Capture the cell that displays the provided text and extract its [X, Y] central coordinate. 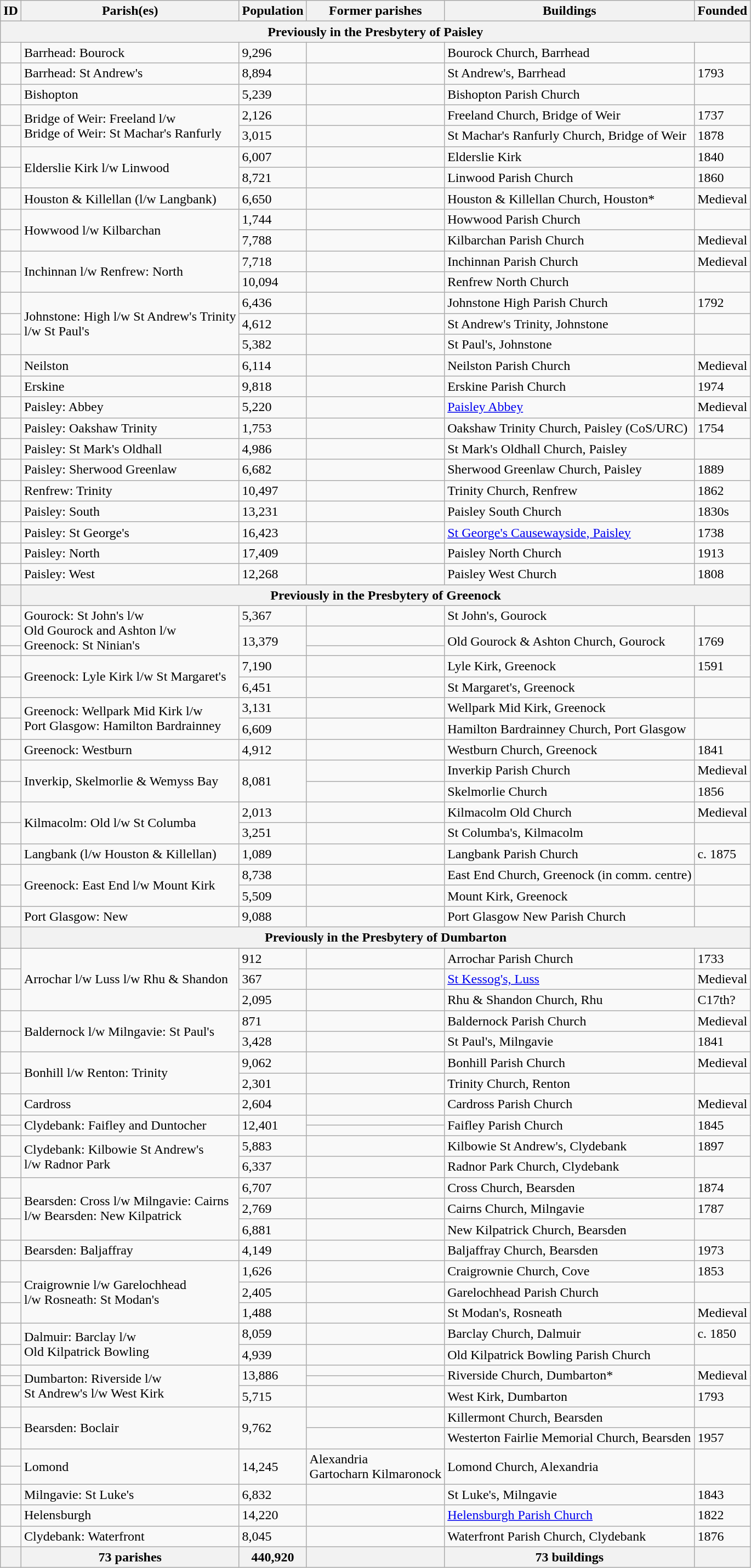
Waterfront Parish Church, Clydebank [570, 1536]
Trinity Church, Renton [570, 1084]
East End Church, Greenock (in comm. centre) [570, 875]
13,379 [273, 641]
c. 1850 [722, 1334]
Previously in the Presbytery of Paisley [375, 32]
2,126 [273, 115]
Barrhead: St Andrew's [129, 73]
Bonhill l/w Renton: Trinity [129, 1073]
Paisley Abbey [570, 407]
Linwood Parish Church [570, 178]
1973 [722, 1250]
10,094 [273, 282]
West Kirk, Dumbarton [570, 1396]
Elderslie Kirk l/w Linwood [129, 167]
6,707 [273, 1188]
AlexandriaGartocharn Kilmaronock [375, 1467]
10,497 [273, 491]
Arrochar l/w Luss l/w Rhu & Shandon [129, 979]
Craigrownie l/w Garelochheadl/w Rosneath: St Modan's [129, 1292]
2,095 [273, 1000]
Cairns Church, Milngavie [570, 1208]
Paisley: West [129, 574]
17,409 [273, 553]
Baldernock l/w Milngavie: St Paul's [129, 1031]
Clydebank: Kilbowie St Andrew'sl/w Radnor Park [129, 1156]
Clydebank: Waterfront [129, 1536]
1878 [722, 136]
Killermont Church, Bearsden [570, 1417]
1860 [722, 178]
St Andrew's Trinity, Johnstone [570, 324]
Bonhill Parish Church [570, 1063]
12,268 [273, 574]
New Kilpatrick Church, Bearsden [570, 1229]
Cardross Parish Church [570, 1104]
Parish(es) [129, 11]
5,509 [273, 896]
1,744 [273, 219]
12,401 [273, 1125]
Erskine [129, 386]
Mount Kirk, Greenock [570, 896]
Port Glasgow New Parish Church [570, 916]
4,149 [273, 1250]
440,920 [273, 1557]
9,762 [273, 1428]
4,939 [273, 1355]
9,088 [273, 916]
1808 [722, 574]
Baldernock Parish Church [570, 1021]
ID [11, 11]
St Margaret's, Greenock [570, 687]
Greenock: Lyle Kirk l/w St Margaret's [129, 677]
Bourock Church, Barrhead [570, 53]
St Modan's, Rosneath [570, 1313]
Baljaffray Church, Bearsden [570, 1250]
1845 [722, 1125]
Skelmorlie Church [570, 791]
1840 [722, 157]
Faifley Parish Church [570, 1125]
Population [273, 11]
Buildings [570, 11]
St Luke's, Milngavie [570, 1495]
Gourock: St John's l/wOld Gourock and Ashton l/wGreenock: St Ninian's [129, 631]
Renfrew North Church [570, 282]
73 parishes [129, 1557]
5,239 [273, 94]
2,301 [273, 1084]
St Machar's Ranfurly Church, Bridge of Weir [570, 136]
1738 [722, 532]
Paisley: Abbey [129, 407]
4,912 [273, 750]
St Paul's, Johnstone [570, 345]
14,245 [273, 1467]
Milngavie: St Luke's [129, 1495]
6,682 [273, 470]
Bearsden: Cross l/w Milngavie: Cairnsl/w Bearsden: New Kilpatrick [129, 1208]
Cardross [129, 1104]
Hamilton Bardrainney Church, Port Glasgow [570, 729]
1591 [722, 666]
Johnstone High Parish Church [570, 303]
Langbank Parish Church [570, 854]
8,738 [273, 875]
Howwood l/w Kilbarchan [129, 230]
Inchinnan l/w Renfrew: North [129, 272]
871 [273, 1021]
Rhu & Shandon Church, Rhu [570, 1000]
Paisley: North [129, 553]
Kilbowie St Andrew's, Clydebank [570, 1146]
Kilmacolm Old Church [570, 812]
Houston & Killellan (l/w Langbank) [129, 198]
13,886 [273, 1376]
5,382 [273, 345]
6,451 [273, 687]
c. 1875 [722, 854]
6,436 [273, 303]
2,769 [273, 1208]
Barclay Church, Dalmuir [570, 1334]
Erskine Parish Church [570, 386]
6,007 [273, 157]
Renfrew: Trinity [129, 491]
7,190 [273, 666]
3,131 [273, 708]
1733 [722, 959]
1889 [722, 470]
1787 [722, 1208]
3,251 [273, 833]
1957 [722, 1438]
Paisley West Church [570, 574]
5,883 [273, 1146]
Garelochhead Parish Church [570, 1292]
Westburn Church, Greenock [570, 750]
Barrhead: Bourock [129, 53]
1874 [722, 1188]
Paisley: Oakshaw Trinity [129, 428]
Inverkip, Skelmorlie & Wemyss Bay [129, 781]
Previously in the Presbytery of Dumbarton [385, 937]
Old Gourock & Ashton Church, Gourock [570, 641]
6,609 [273, 729]
Craigrownie Church, Cove [570, 1271]
1843 [722, 1495]
2,405 [273, 1292]
Helensburgh [129, 1515]
1853 [722, 1271]
Dumbarton: Riverside l/wSt Andrew's l/w West Kirk [129, 1386]
Paisley South Church [570, 511]
Paisley: Sherwood Greenlaw [129, 470]
St Paul's, Milngavie [570, 1042]
4,986 [273, 449]
3,015 [273, 136]
Former parishes [375, 11]
Arrochar Parish Church [570, 959]
C17th? [722, 1000]
1769 [722, 641]
73 buildings [570, 1557]
Johnstone: High l/w St Andrew's Trinityl/w St Paul's [129, 324]
Previously in the Presbytery of Greenock [385, 595]
8,045 [273, 1536]
1822 [722, 1515]
6,650 [273, 198]
Paisley: St George's [129, 532]
5,367 [273, 616]
1876 [722, 1536]
Riverside Church, Dumbarton* [570, 1376]
Langbank (l/w Houston & Killellan) [129, 854]
9,062 [273, 1063]
1856 [722, 791]
Greenock: Westburn [129, 750]
Freeland Church, Bridge of Weir [570, 115]
Inchinnan Parish Church [570, 261]
7,718 [273, 261]
Bishopton [129, 94]
9,296 [273, 53]
Wellpark Mid Kirk, Greenock [570, 708]
1754 [722, 428]
367 [273, 979]
2,013 [273, 812]
5,220 [273, 407]
6,114 [273, 366]
Kilmacolm: Old l/w St Columba [129, 823]
St Kessog's, Luss [570, 979]
1913 [722, 553]
1792 [722, 303]
1,089 [273, 854]
6,337 [273, 1167]
Lyle Kirk, Greenock [570, 666]
Bishopton Parish Church [570, 94]
Helensburgh Parish Church [570, 1515]
13,231 [273, 511]
7,788 [273, 240]
Kilbarchan Parish Church [570, 240]
Radnor Park Church, Clydebank [570, 1167]
St George's Causewayside, Paisley [570, 532]
Founded [722, 11]
Port Glasgow: New [129, 916]
6,881 [273, 1229]
St Columba's, Kilmacolm [570, 833]
8,059 [273, 1334]
912 [273, 959]
Cross Church, Bearsden [570, 1188]
1862 [722, 491]
Bearsden: Baljaffray [129, 1250]
Houston & Killellan Church, Houston* [570, 198]
Clydebank: Faifley and Duntocher [129, 1125]
Lomond Church, Alexandria [570, 1467]
Bridge of Weir: Freeland l/wBridge of Weir: St Machar's Ranfurly [129, 126]
8,894 [273, 73]
1830s [722, 511]
Westerton Fairlie Memorial Church, Bearsden [570, 1438]
Inverkip Parish Church [570, 771]
Lomond [129, 1467]
1897 [722, 1146]
Dalmuir: Barclay l/wOld Kilpatrick Bowling [129, 1344]
Sherwood Greenlaw Church, Paisley [570, 470]
1737 [722, 115]
14,220 [273, 1515]
Paisley: South [129, 511]
St Andrew's, Barrhead [570, 73]
Oakshaw Trinity Church, Paisley (CoS/URC) [570, 428]
Greenock: Wellpark Mid Kirk l/wPort Glasgow: Hamilton Bardrainney [129, 719]
Howwood Parish Church [570, 219]
6,832 [273, 1495]
Trinity Church, Renfrew [570, 491]
1,488 [273, 1313]
Greenock: East End l/w Mount Kirk [129, 885]
Old Kilpatrick Bowling Parish Church [570, 1355]
1,753 [273, 428]
16,423 [273, 532]
Paisley: St Mark's Oldhall [129, 449]
2,604 [273, 1104]
St Mark's Oldhall Church, Paisley [570, 449]
9,818 [273, 386]
8,081 [273, 781]
Neilston Parish Church [570, 366]
1,626 [273, 1271]
1974 [722, 386]
8,721 [273, 178]
5,715 [273, 1396]
4,612 [273, 324]
Bearsden: Boclair [129, 1428]
3,428 [273, 1042]
Neilston [129, 366]
St John's, Gourock [570, 616]
Elderslie Kirk [570, 157]
Paisley North Church [570, 553]
